Return [x, y] of the center of cell containing provided text 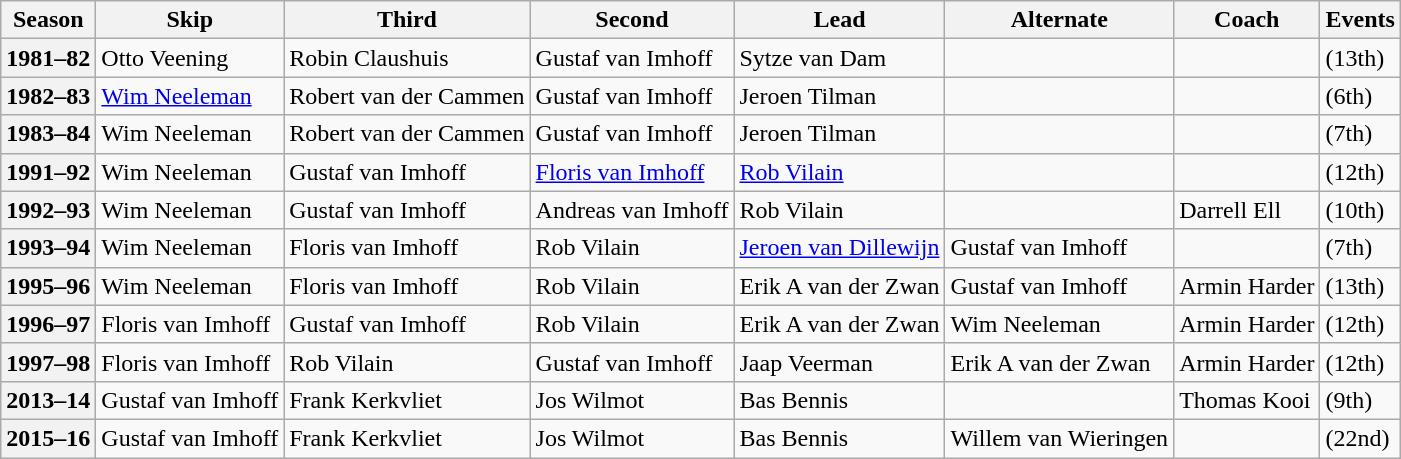
2015–16 [48, 438]
1981–82 [48, 58]
Alternate [1060, 20]
Third [407, 20]
(10th) [1360, 210]
Coach [1247, 20]
1997–98 [48, 362]
Jeroen van Dillewijn [840, 248]
(22nd) [1360, 438]
(6th) [1360, 96]
1996–97 [48, 324]
Willem van Wieringen [1060, 438]
1983–84 [48, 134]
Otto Veening [190, 58]
Jaap Veerman [840, 362]
(9th) [1360, 400]
Darrell Ell [1247, 210]
Second [632, 20]
Sytze van Dam [840, 58]
Thomas Kooi [1247, 400]
Skip [190, 20]
Season [48, 20]
2013–14 [48, 400]
1993–94 [48, 248]
Lead [840, 20]
1992–93 [48, 210]
Robin Claushuis [407, 58]
1991–92 [48, 172]
1982–83 [48, 96]
Events [1360, 20]
1995–96 [48, 286]
Andreas van Imhoff [632, 210]
